Locate the cell with the specified text and output its [x, y] center coordinate. 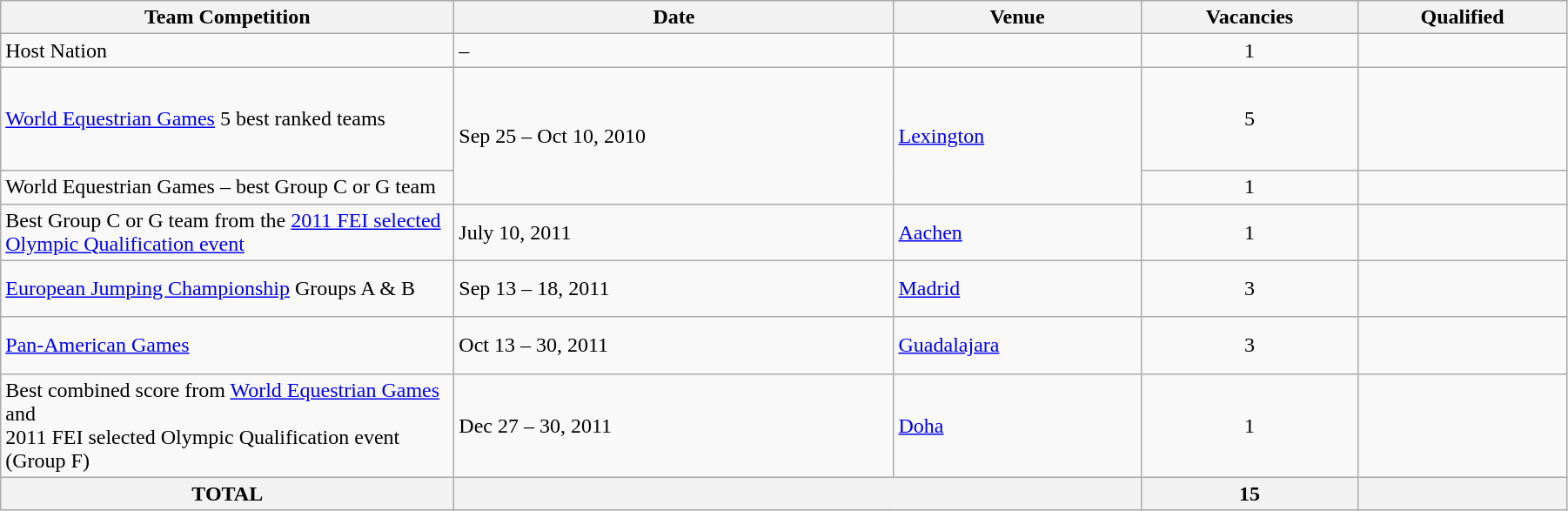
5 [1250, 118]
Date [673, 17]
Pan-American Games [228, 345]
– [673, 50]
Guadalajara [1017, 345]
Madrid [1017, 289]
July 10, 2011 [673, 232]
Best combined score from World Equestrian Games and2011 FEI selected Olympic Qualification event (Group F) [228, 425]
Venue [1017, 17]
Best Group C or G team from the 2011 FEI selected Olympic Qualification event [228, 232]
Sep 13 – 18, 2011 [673, 289]
Dec 27 – 30, 2011 [673, 425]
Sep 25 – Oct 10, 2010 [673, 136]
TOTAL [228, 494]
15 [1250, 494]
Vacancies [1250, 17]
Lexington [1017, 136]
World Equestrian Games – best Group C or G team [228, 187]
Aachen [1017, 232]
Team Competition [228, 17]
European Jumping Championship Groups A & B [228, 289]
Oct 13 – 30, 2011 [673, 345]
World Equestrian Games 5 best ranked teams [228, 118]
Host Nation [228, 50]
Doha [1017, 425]
Qualified [1463, 17]
